Output the [X, Y] coordinate of the center of the cell containing the given text.  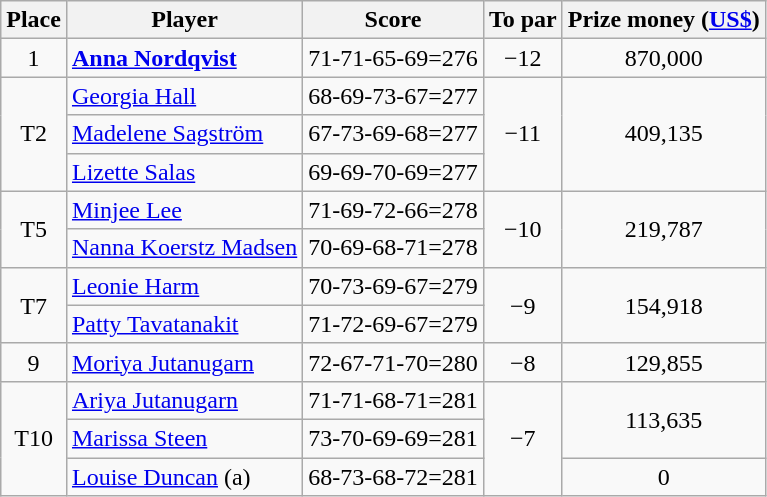
69-69-70-69=277 [394, 172]
219,787 [664, 229]
129,855 [664, 362]
Madelene Sagström [184, 134]
Score [394, 20]
Place [34, 20]
113,635 [664, 419]
−11 [522, 134]
Prize money (US$) [664, 20]
Moriya Jutanugarn [184, 362]
Patty Tavatanakit [184, 324]
72-67-71-70=280 [394, 362]
−12 [522, 58]
Lizette Salas [184, 172]
Leonie Harm [184, 286]
Louise Duncan (a) [184, 477]
154,918 [664, 305]
T7 [34, 305]
68-69-73-67=277 [394, 96]
71-69-72-66=278 [394, 210]
T5 [34, 229]
−7 [522, 438]
71-71-65-69=276 [394, 58]
70-73-69-67=279 [394, 286]
71-72-69-67=279 [394, 324]
73-70-69-69=281 [394, 438]
Georgia Hall [184, 96]
Minjee Lee [184, 210]
−8 [522, 362]
Player [184, 20]
−10 [522, 229]
870,000 [664, 58]
Nanna Koerstz Madsen [184, 248]
1 [34, 58]
Anna Nordqvist [184, 58]
0 [664, 477]
67-73-69-68=277 [394, 134]
Marissa Steen [184, 438]
Ariya Jutanugarn [184, 400]
70-69-68-71=278 [394, 248]
T2 [34, 134]
9 [34, 362]
To par [522, 20]
68-73-68-72=281 [394, 477]
71-71-68-71=281 [394, 400]
409,135 [664, 134]
T10 [34, 438]
−9 [522, 305]
